Find where the given text appears and provide that cell's center as (x, y) coordinate. 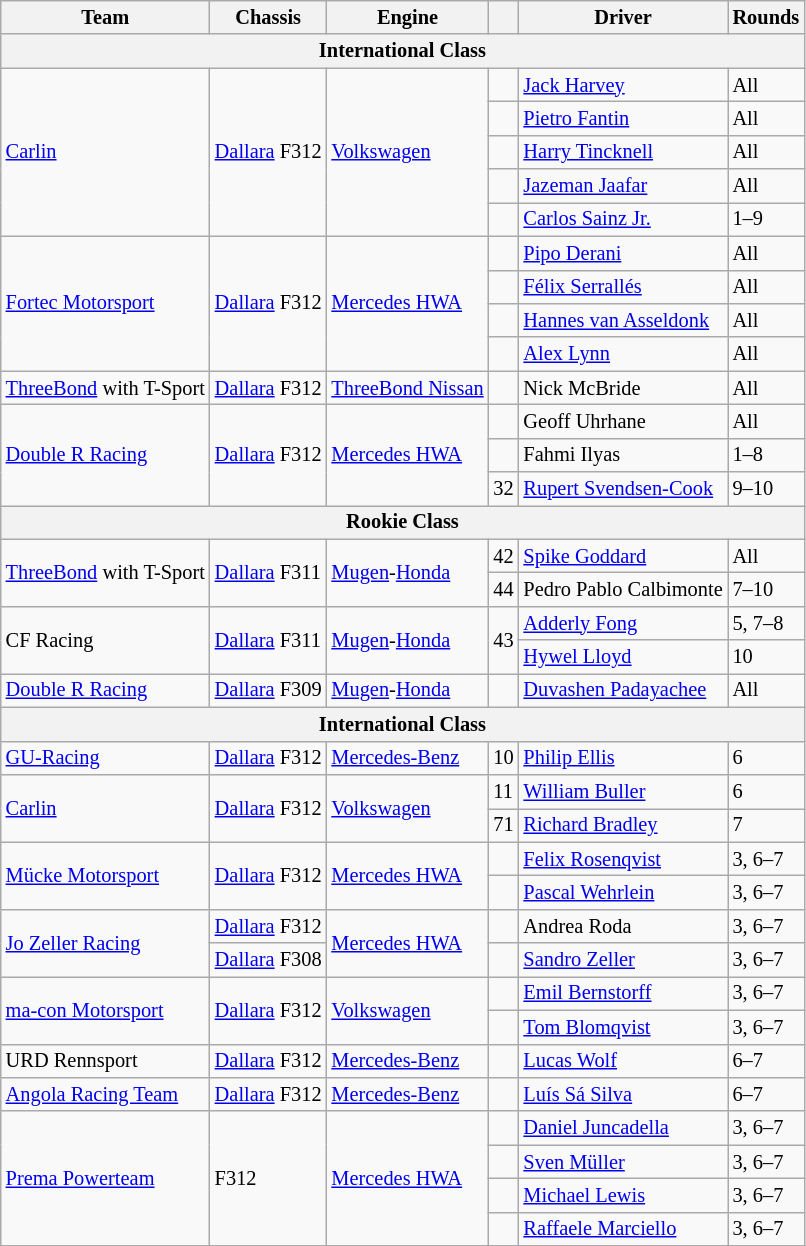
Felix Rosenqvist (624, 859)
Tom Blomqvist (624, 1027)
Emil Bernstorff (624, 993)
Luís Sá Silva (624, 1094)
Engine (407, 17)
William Buller (624, 791)
Adderly Fong (624, 623)
32 (503, 489)
Jack Harvey (624, 85)
71 (503, 825)
Michael Lewis (624, 1195)
Angola Racing Team (106, 1094)
7 (766, 825)
44 (503, 589)
Sandro Zeller (624, 960)
Jazeman Jaafar (624, 186)
Philip Ellis (624, 758)
Hywel Lloyd (624, 657)
CF Racing (106, 640)
Carlos Sainz Jr. (624, 219)
11 (503, 791)
Hannes van Asseldonk (624, 320)
Rounds (766, 17)
Jo Zeller Racing (106, 942)
Daniel Juncadella (624, 1128)
URD Rennsport (106, 1061)
Harry Tincknell (624, 152)
Richard Bradley (624, 825)
Rookie Class (402, 522)
F312 (268, 1178)
ma-con Motorsport (106, 1010)
1–8 (766, 455)
Alex Lynn (624, 354)
Dallara F309 (268, 690)
Pipo Derani (624, 253)
Driver (624, 17)
Spike Goddard (624, 556)
Rupert Svendsen-Cook (624, 489)
Fahmi Ilyas (624, 455)
43 (503, 640)
Andrea Roda (624, 926)
Geoff Uhrhane (624, 421)
Prema Powerteam (106, 1178)
Lucas Wolf (624, 1061)
Sven Müller (624, 1162)
Fortec Motorsport (106, 304)
Duvashen Padayachee (624, 690)
ThreeBond Nissan (407, 388)
9–10 (766, 489)
1–9 (766, 219)
Pedro Pablo Calbimonte (624, 589)
Chassis (268, 17)
Raffaele Marciello (624, 1229)
Nick McBride (624, 388)
GU-Racing (106, 758)
5, 7–8 (766, 623)
Félix Serrallés (624, 287)
Mücke Motorsport (106, 876)
Pascal Wehrlein (624, 892)
7–10 (766, 589)
42 (503, 556)
Pietro Fantin (624, 118)
Dallara F308 (268, 960)
Team (106, 17)
